Detect which cell encompasses the target text, then output its [X, Y] center coordinate. 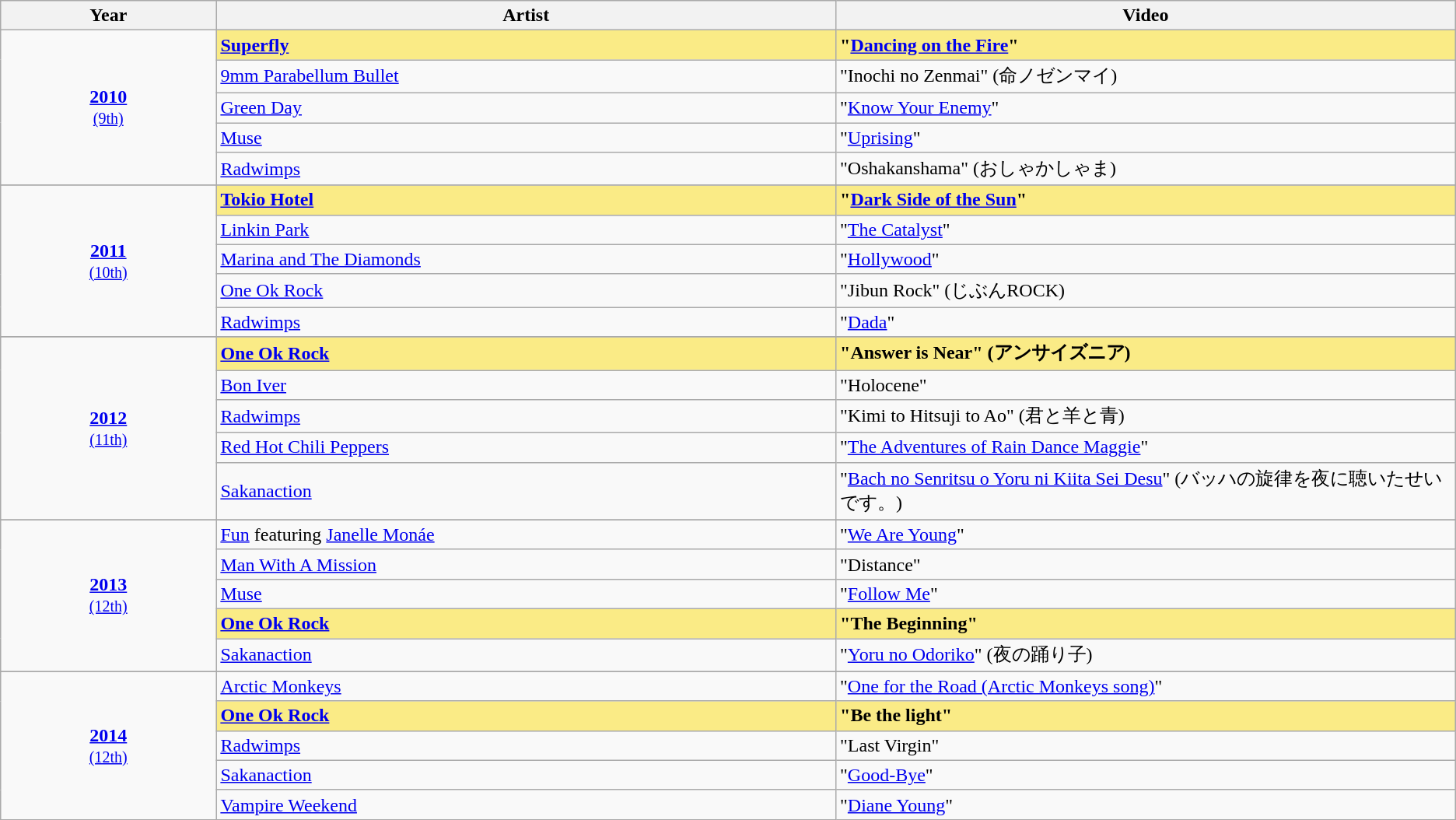
Man With A Mission [526, 564]
Vampire Weekend [526, 804]
"Yoru no Odoriko" (夜の踊り子) [1146, 655]
"Bach no Senritsu o Yoru ni Kiita Sei Desu" (バッハの旋律を夜に聴いたせいです。) [1146, 491]
"Uprising" [1146, 138]
2011(10th) [109, 261]
Linkin Park [526, 230]
Arctic Monkeys [526, 686]
"Last Virgin" [1146, 745]
9mm Parabellum Bullet [526, 76]
"Hollywood" [1146, 259]
"Kimi to Hitsuji to Ao" (君と羊と青) [1146, 417]
Tokio Hotel [526, 200]
"Be the light" [1146, 716]
Artist [526, 16]
"Jibun Rock" (じぶんROCK) [1146, 291]
Green Day [526, 107]
"Dada" [1146, 322]
"Follow Me" [1146, 594]
"Holocene" [1146, 385]
Bon Iver [526, 385]
Year [109, 16]
Superfly [526, 45]
"Oshakanshama" (おしゃかしゃま) [1146, 170]
Fun featuring Janelle Monáe [526, 534]
"Good-Bye" [1146, 775]
"Know Your Enemy" [1146, 107]
"Dark Side of the Sun" [1146, 200]
2014(12th) [109, 745]
Video [1146, 16]
Red Hot Chili Peppers [526, 447]
"The Adventures of Rain Dance Maggie" [1146, 447]
"The Catalyst" [1146, 230]
Marina and The Diamonds [526, 259]
"Diane Young" [1146, 804]
"We Are Young" [1146, 534]
"The Beginning" [1146, 623]
"Answer is Near" (アンサイズニア) [1146, 353]
"Inochi no Zenmai" (命ノゼンマイ) [1146, 76]
"One for the Road (Arctic Monkeys song)" [1146, 686]
2012(11th) [109, 428]
"Dancing on the Fire" [1146, 45]
2010(9th) [109, 107]
"Distance" [1146, 564]
2013(12th) [109, 596]
